From the cell containing the given text, extract its center point as (x, y) coordinate. 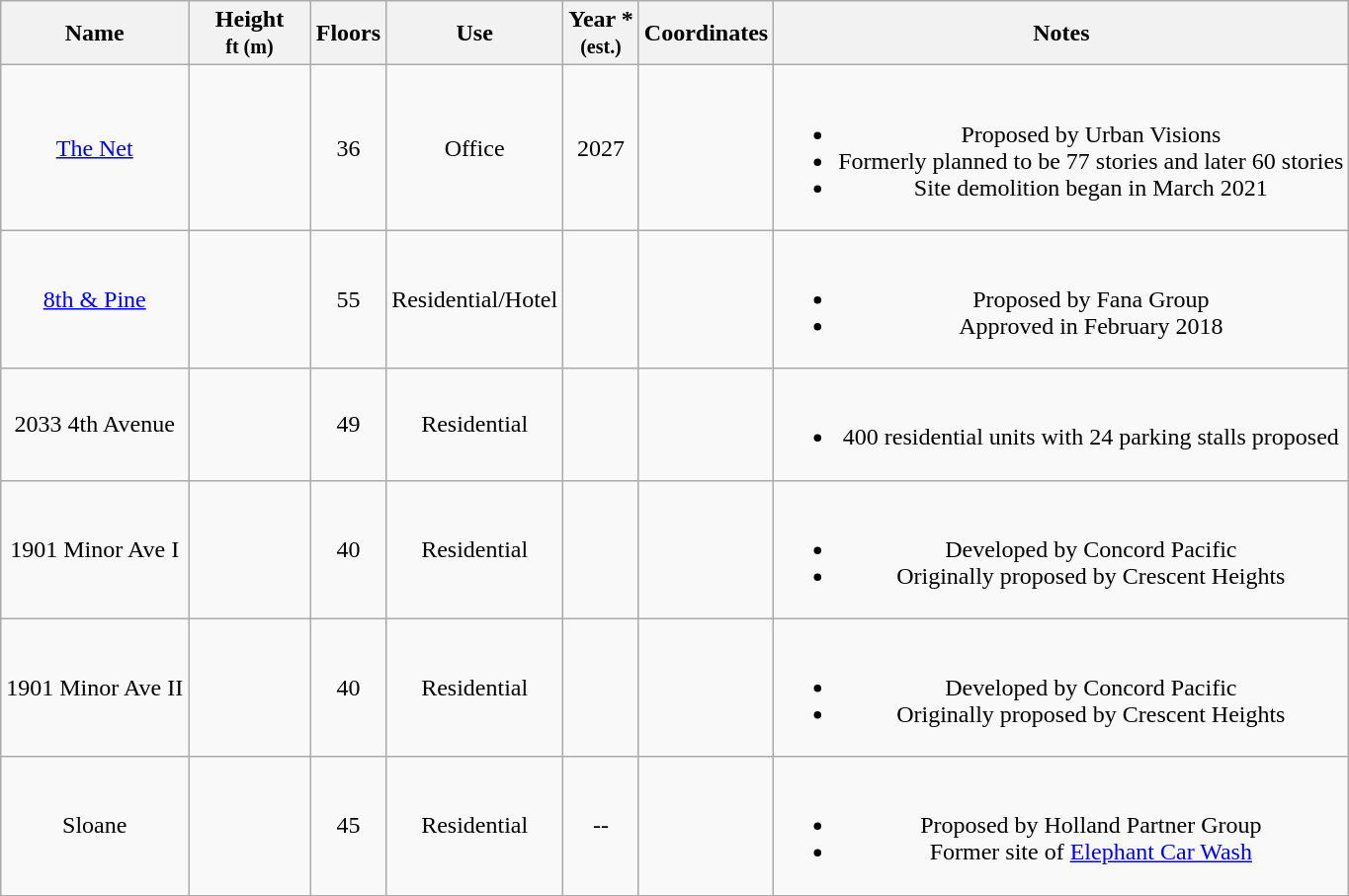
36 (348, 148)
2027 (601, 148)
Proposed by Urban VisionsFormerly planned to be 77 stories and later 60 storiesSite demolition began in March 2021 (1061, 148)
Proposed by Holland Partner GroupFormer site of Elephant Car Wash (1061, 826)
400 residential units with 24 parking stalls proposed (1061, 425)
Floors (348, 34)
Coordinates (706, 34)
The Net (95, 148)
-- (601, 826)
45 (348, 826)
Heightft (m) (250, 34)
1901 Minor Ave II (95, 688)
55 (348, 299)
Sloane (95, 826)
Name (95, 34)
8th & Pine (95, 299)
Notes (1061, 34)
49 (348, 425)
Proposed by Fana GroupApproved in February 2018 (1061, 299)
Year *(est.) (601, 34)
Office (474, 148)
1901 Minor Ave I (95, 549)
Residential/Hotel (474, 299)
Use (474, 34)
2033 4th Avenue (95, 425)
